From the cell containing the given text, extract its center point as (X, Y) coordinate. 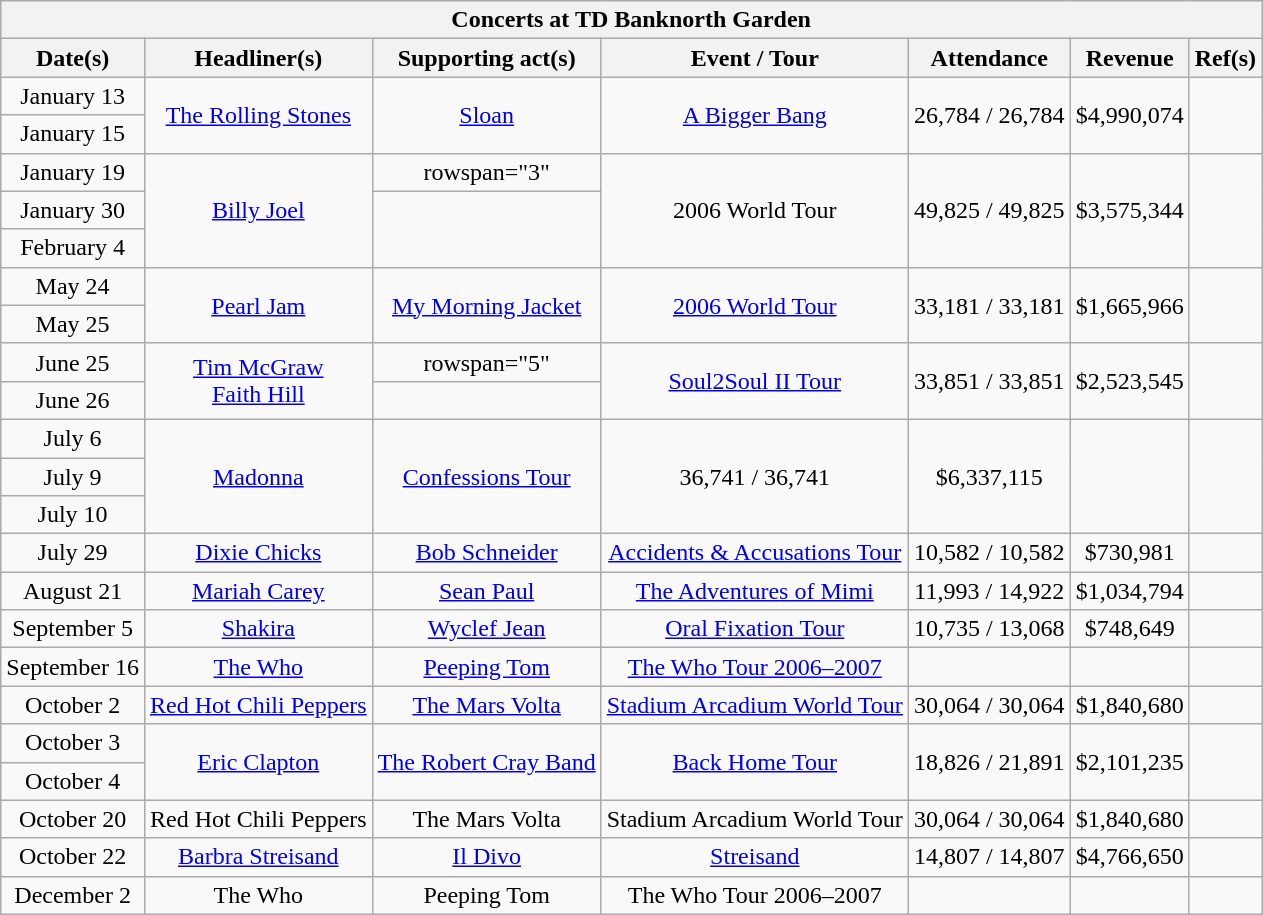
18,826 / 21,891 (989, 762)
January 15 (73, 134)
$3,575,344 (1130, 210)
36,741 / 36,741 (754, 476)
October 20 (73, 819)
Ref(s) (1225, 58)
$2,101,235 (1130, 762)
Accidents & Accusations Tour (754, 553)
A Bigger Bang (754, 115)
Supporting act(s) (486, 58)
Event / Tour (754, 58)
33,851 / 33,851 (989, 381)
Soul2Soul II Tour (754, 381)
Date(s) (73, 58)
Revenue (1130, 58)
September 16 (73, 667)
Madonna (258, 476)
The Robert Cray Band (486, 762)
Back Home Tour (754, 762)
10,735 / 13,068 (989, 629)
rowspan="3" (486, 172)
October 22 (73, 857)
11,993 / 14,922 (989, 591)
14,807 / 14,807 (989, 857)
Mariah Carey (258, 591)
May 25 (73, 324)
July 29 (73, 553)
$4,990,074 (1130, 115)
January 30 (73, 210)
$2,523,545 (1130, 381)
Bob Schneider (486, 553)
October 2 (73, 705)
The Adventures of Mimi (754, 591)
July 6 (73, 438)
Sean Paul (486, 591)
rowspan="5" (486, 362)
Billy Joel (258, 210)
Streisand (754, 857)
Shakira (258, 629)
January 19 (73, 172)
Concerts at TD Banknorth Garden (632, 20)
October 3 (73, 743)
Eric Clapton (258, 762)
Barbra Streisand (258, 857)
Oral Fixation Tour (754, 629)
$1,665,966 (1130, 305)
January 13 (73, 96)
$1,034,794 (1130, 591)
Confessions Tour (486, 476)
Headliner(s) (258, 58)
December 2 (73, 895)
$748,649 (1130, 629)
Dixie Chicks (258, 553)
October 4 (73, 781)
Attendance (989, 58)
10,582 / 10,582 (989, 553)
June 26 (73, 400)
26,784 / 26,784 (989, 115)
Pearl Jam (258, 305)
$4,766,650 (1130, 857)
September 5 (73, 629)
July 9 (73, 477)
33,181 / 33,181 (989, 305)
July 10 (73, 515)
Tim McGrawFaith Hill (258, 381)
$6,337,115 (989, 476)
August 21 (73, 591)
The Rolling Stones (258, 115)
June 25 (73, 362)
My Morning Jacket (486, 305)
Sloan (486, 115)
Wyclef Jean (486, 629)
Il Divo (486, 857)
February 4 (73, 248)
May 24 (73, 286)
49,825 / 49,825 (989, 210)
$730,981 (1130, 553)
